Extract the (x, y) coordinate from the center of the cell holding the provided text.  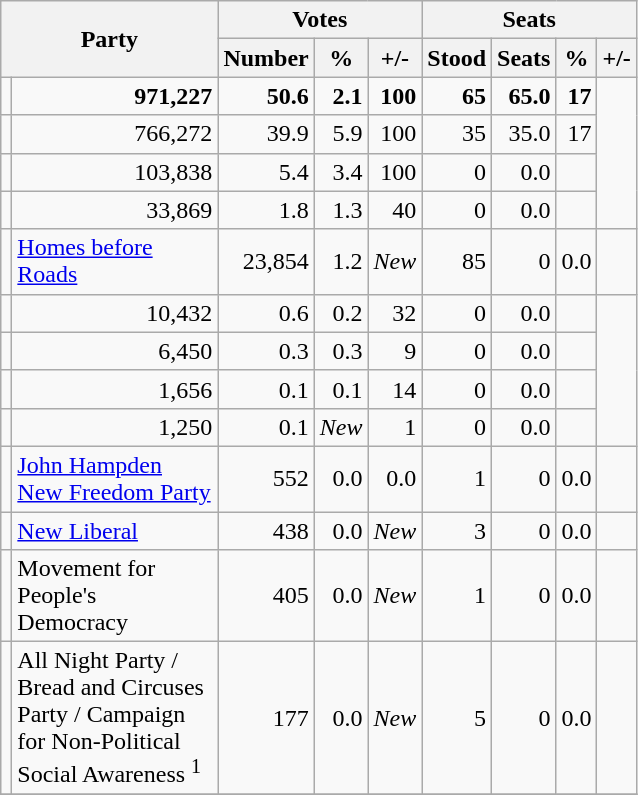
103,838 (115, 172)
23,854 (266, 262)
35.0 (524, 134)
552 (266, 478)
1,656 (115, 389)
New Liberal (115, 531)
971,227 (115, 96)
John Hampden New Freedom Party (115, 478)
766,272 (115, 134)
0.6 (266, 313)
65.0 (524, 96)
39.9 (266, 134)
1.8 (266, 210)
Party (110, 39)
5.4 (266, 172)
14 (395, 389)
85 (457, 262)
3 (457, 531)
1.3 (341, 210)
32 (395, 313)
40 (395, 210)
Stood (457, 58)
Number (266, 58)
6,450 (115, 351)
10,432 (115, 313)
2.1 (341, 96)
50.6 (266, 96)
5 (457, 718)
405 (266, 596)
35 (457, 134)
1,250 (115, 427)
Homes before Roads (115, 262)
177 (266, 718)
5.9 (341, 134)
0.2 (341, 313)
Votes (320, 20)
9 (395, 351)
438 (266, 531)
1.2 (341, 262)
All Night Party / Bread and Circuses Party / Campaign for Non-Political Social Awareness 1 (115, 718)
Movement for People's Democracy (115, 596)
65 (457, 96)
33,869 (115, 210)
3.4 (341, 172)
